Extract the (X, Y) coordinate from the center of the cell holding the provided text.  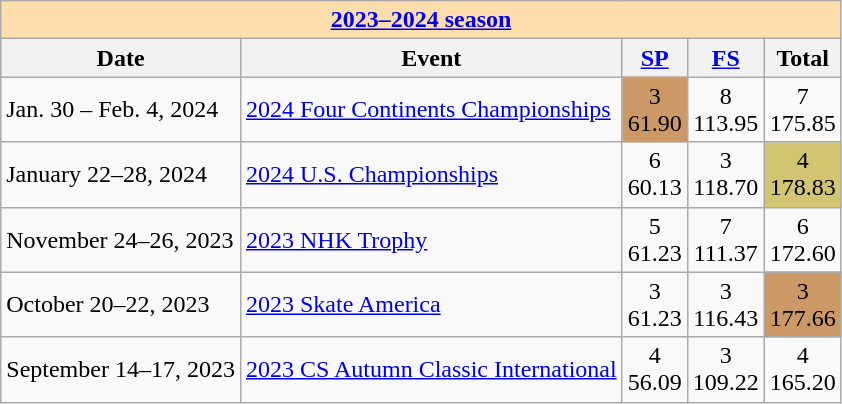
Date (121, 58)
3 177.66 (802, 304)
3 116.43 (726, 304)
3 118.70 (726, 174)
FS (726, 58)
September 14–17, 2023 (121, 370)
3 61.90 (654, 110)
Total (802, 58)
3 109.22 (726, 370)
7 175.85 (802, 110)
2023–2024 season (422, 20)
4 178.83 (802, 174)
Event (431, 58)
7 111.37 (726, 240)
6 172.60 (802, 240)
Jan. 30 – Feb. 4, 2024 (121, 110)
2023 NHK Trophy (431, 240)
4 56.09 (654, 370)
2023 CS Autumn Classic International (431, 370)
November 24–26, 2023 (121, 240)
6 60.13 (654, 174)
5 61.23 (654, 240)
8 113.95 (726, 110)
3 61.23 (654, 304)
October 20–22, 2023 (121, 304)
2023 Skate America (431, 304)
2024 Four Continents Championships (431, 110)
4 165.20 (802, 370)
2024 U.S. Championships (431, 174)
January 22–28, 2024 (121, 174)
SP (654, 58)
